Find where the given text appears and provide that cell's center as [X, Y] coordinate. 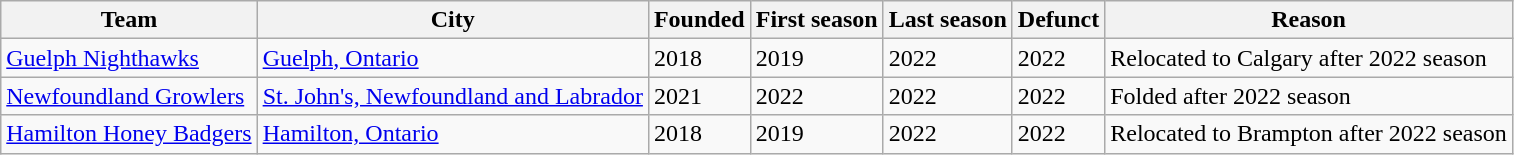
Guelph Nighthawks [129, 58]
Folded after 2022 season [1309, 96]
Reason [1309, 20]
Defunct [1058, 20]
Newfoundland Growlers [129, 96]
Relocated to Brampton after 2022 season [1309, 134]
Founded [699, 20]
St. John's, Newfoundland and Labrador [452, 96]
Last season [948, 20]
2021 [699, 96]
Guelph, Ontario [452, 58]
Team [129, 20]
First season [816, 20]
Hamilton, Ontario [452, 134]
Relocated to Calgary after 2022 season [1309, 58]
City [452, 20]
Hamilton Honey Badgers [129, 134]
